Provide the [x, y] coordinate of the cell's center where the given text is located.  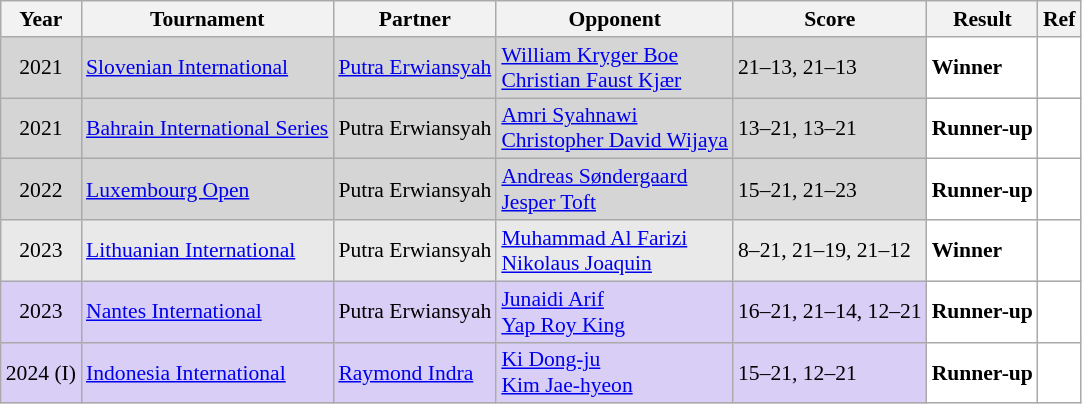
William Kryger Boe Christian Faust Kjær [614, 68]
2022 [41, 190]
13–21, 13–21 [830, 128]
Year [41, 19]
Ref [1059, 19]
16–21, 21–14, 12–21 [830, 312]
2024 (I) [41, 372]
Raymond Indra [414, 372]
Amri Syahnawi Christopher David Wijaya [614, 128]
Muhammad Al Farizi Nikolaus Joaquin [614, 250]
Tournament [207, 19]
Bahrain International Series [207, 128]
Ki Dong-ju Kim Jae-hyeon [614, 372]
Result [982, 19]
Slovenian International [207, 68]
15–21, 12–21 [830, 372]
15–21, 21–23 [830, 190]
Nantes International [207, 312]
Junaidi Arif Yap Roy King [614, 312]
Partner [414, 19]
8–21, 21–19, 21–12 [830, 250]
Indonesia International [207, 372]
Luxembourg Open [207, 190]
Lithuanian International [207, 250]
Andreas Søndergaard Jesper Toft [614, 190]
21–13, 21–13 [830, 68]
Score [830, 19]
Opponent [614, 19]
